Determine the [x, y] coordinate at the center of the cell enclosing the given text.  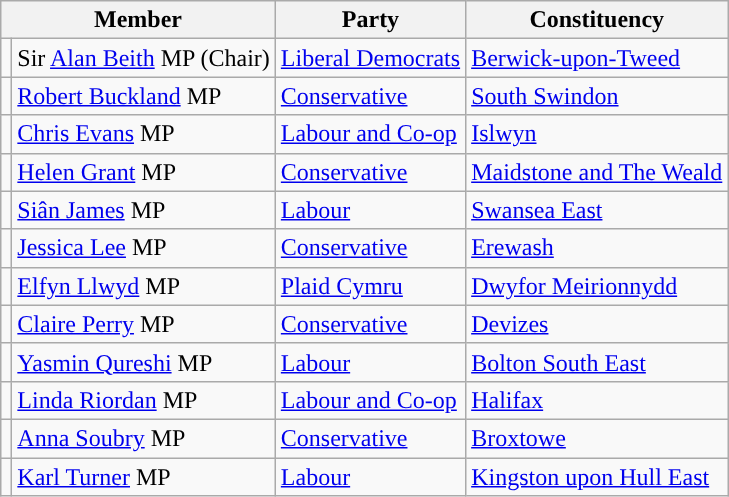
Elfyn Llwyd MP [144, 286]
Broxtowe [597, 438]
Chris Evans MP [144, 134]
Liberal Democrats [370, 58]
Robert Buckland MP [144, 96]
Party [370, 20]
Dwyfor Meirionnydd [597, 286]
Member [138, 20]
Siân James MP [144, 210]
Plaid Cymru [370, 286]
Helen Grant MP [144, 172]
South Swindon [597, 96]
Devizes [597, 324]
Berwick-upon-Tweed [597, 58]
Kingston upon Hull East [597, 477]
Sir Alan Beith MP (Chair) [144, 58]
Islwyn [597, 134]
Jessica Lee MP [144, 248]
Karl Turner MP [144, 477]
Bolton South East [597, 362]
Maidstone and The Weald [597, 172]
Anna Soubry MP [144, 438]
Swansea East [597, 210]
Constituency [597, 20]
Halifax [597, 400]
Linda Riordan MP [144, 400]
Erewash [597, 248]
Claire Perry MP [144, 324]
Yasmin Qureshi MP [144, 362]
